From the cell containing the given text, extract its center point as (X, Y) coordinate. 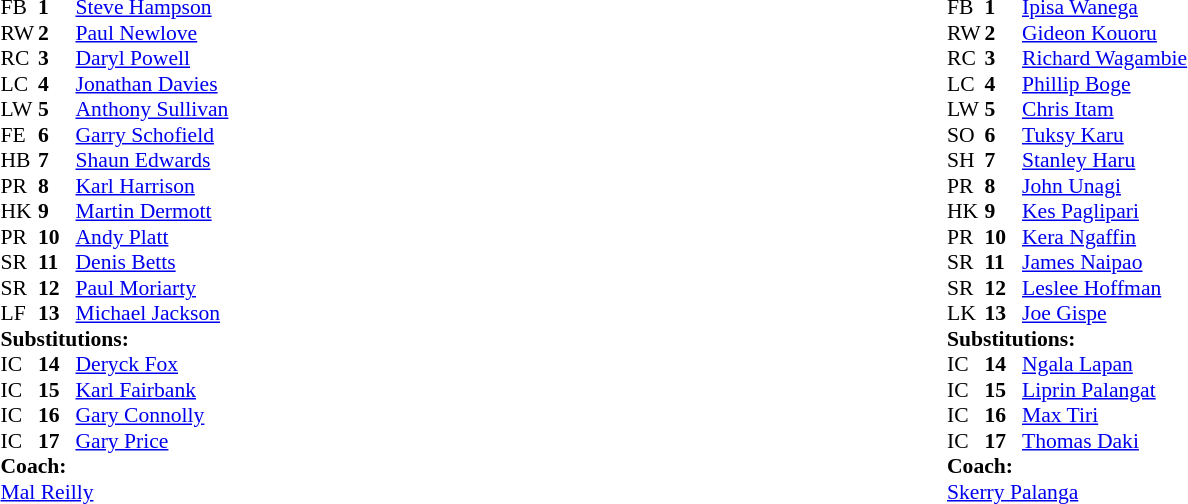
Chris Itam (1104, 109)
SO (966, 135)
FE (19, 135)
Gary Connolly (152, 415)
Denis Betts (152, 263)
Shaun Edwards (152, 161)
SH (966, 161)
Ngala Lapan (1104, 365)
LF (19, 313)
Thomas Daki (1104, 441)
Michael Jackson (152, 313)
Daryl Powell (152, 59)
John Unagi (1104, 186)
Gideon Kouoru (1104, 33)
Deryck Fox (152, 365)
Max Tiri (1104, 415)
Andy Platt (152, 237)
Phillip Boge (1104, 84)
Richard Wagambie (1104, 59)
Paul Newlove (152, 33)
Anthony Sullivan (152, 109)
James Naipao (1104, 263)
Liprin Palangat (1104, 390)
LK (966, 313)
Gary Price (152, 441)
Martin Dermott (152, 211)
Jonathan Davies (152, 84)
HB (19, 161)
Joe Gispe (1104, 313)
Stanley Haru (1104, 161)
Tuksy Karu (1104, 135)
Paul Moriarty (152, 288)
Kes Paglipari (1104, 211)
Karl Harrison (152, 186)
Kera Ngaffin (1104, 237)
Karl Fairbank (152, 390)
Garry Schofield (152, 135)
Leslee Hoffman (1104, 288)
